Search for the cell housing the specified text and yield its [x, y] center coordinate. 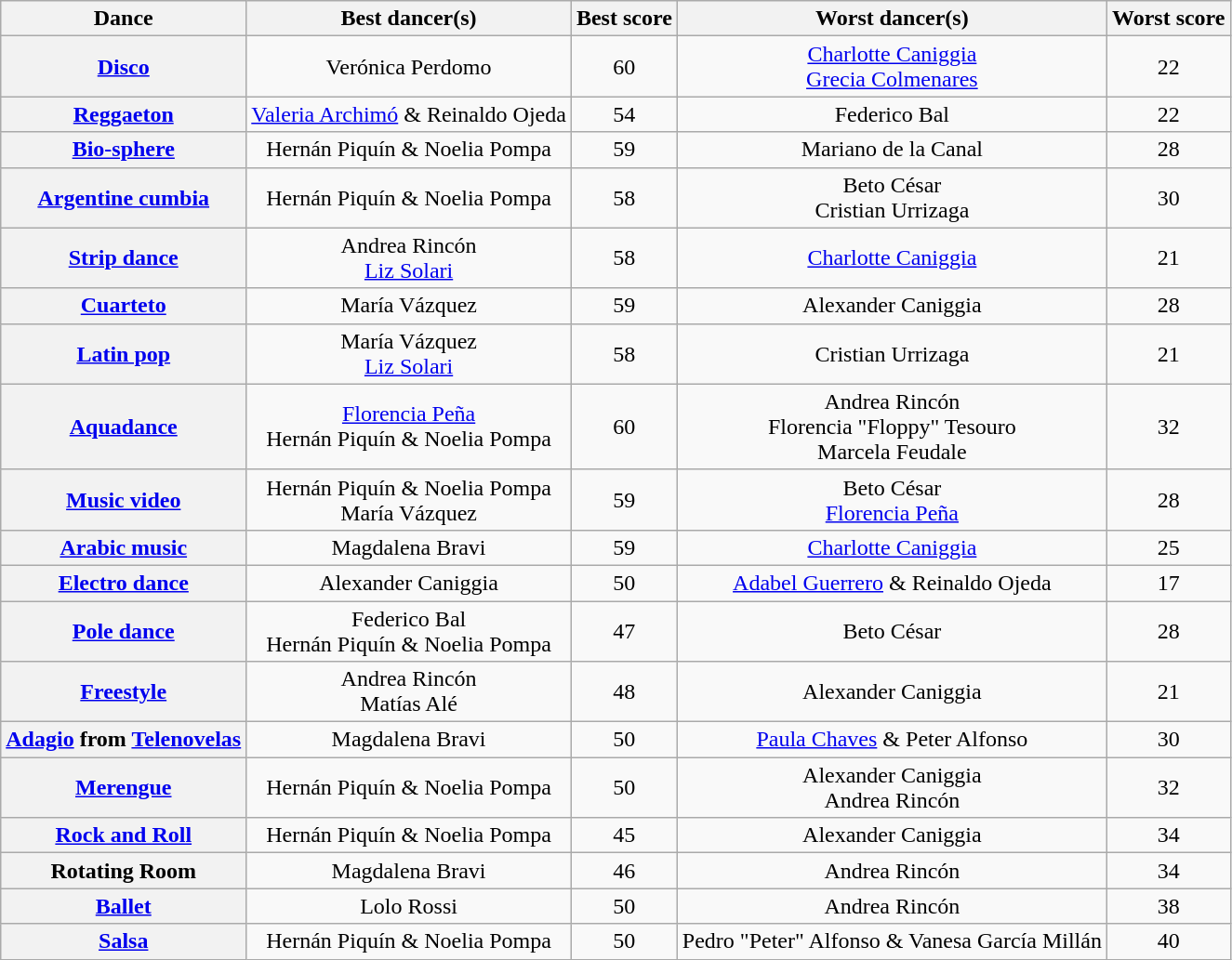
Best score [624, 19]
Bio-sphere [124, 150]
Alexander CaniggiaAndrea Rincón [892, 788]
Freestyle [124, 691]
Worst dancer(s) [892, 19]
Charlotte CaniggiaGrecia Colmenares [892, 67]
Rotating Room [124, 871]
Latin pop [124, 353]
Paula Chaves & Peter Alfonso [892, 740]
Salsa [124, 941]
Argentine cumbia [124, 197]
Pole dance [124, 630]
Lolo Rossi [409, 906]
Mariano de la Canal [892, 150]
Andrea RincónFlorencia "Floppy" TesouroMarcela Feudale [892, 427]
Ballet [124, 906]
Federico Bal [892, 114]
Cuarteto [124, 306]
17 [1168, 583]
María Vázquez [409, 306]
Valeria Archimó & Reinaldo Ojeda [409, 114]
Dance [124, 19]
Adagio from Telenovelas [124, 740]
45 [624, 835]
Merengue [124, 788]
Cristian Urrizaga [892, 353]
Federico BalHernán Piquín & Noelia Pompa [409, 630]
Arabic music [124, 547]
Worst score [1168, 19]
25 [1168, 547]
38 [1168, 906]
Verónica Perdomo [409, 67]
Beto César [892, 630]
Adabel Guerrero & Reinaldo Ojeda [892, 583]
Electro dance [124, 583]
Music video [124, 500]
Rock and Roll [124, 835]
46 [624, 871]
Reggaeton [124, 114]
48 [624, 691]
Beto CésarFlorencia Peña [892, 500]
Beto CésarCristian Urrizaga [892, 197]
54 [624, 114]
Pedro "Peter" Alfonso & Vanesa García Millán [892, 941]
María VázquezLiz Solari [409, 353]
Strip dance [124, 258]
Aquadance [124, 427]
Hernán Piquín & Noelia PompaMaría Vázquez [409, 500]
Disco [124, 67]
Andrea RincónLiz Solari [409, 258]
Andrea RincónMatías Alé [409, 691]
Florencia PeñaHernán Piquín & Noelia Pompa [409, 427]
47 [624, 630]
40 [1168, 941]
Best dancer(s) [409, 19]
